Return (X, Y) of the center of cell containing provided text 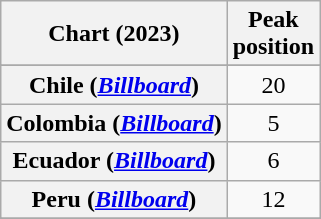
Colombia (Billboard) (114, 123)
Chile (Billboard) (114, 85)
5 (273, 123)
12 (273, 199)
Peakposition (273, 34)
Ecuador (Billboard) (114, 161)
6 (273, 161)
Peru (Billboard) (114, 199)
20 (273, 85)
Chart (2023) (114, 34)
